Capture the cell that displays the provided text and extract its [x, y] central coordinate. 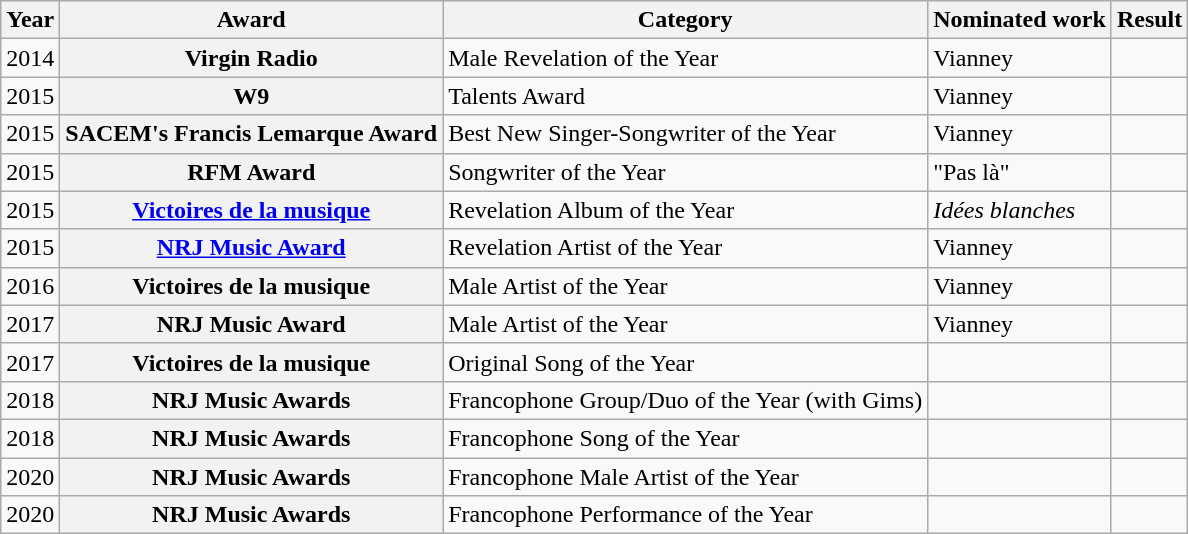
RFM Award [252, 172]
Francophone Group/Duo of the Year (with Gims) [686, 400]
"Pas là" [1020, 172]
Original Song of the Year [686, 362]
Award [252, 20]
Francophone Song of the Year [686, 438]
Result [1149, 20]
2014 [30, 58]
Best New Singer-Songwriter of the Year [686, 134]
Virgin Radio [252, 58]
Revelation Album of the Year [686, 210]
Year [30, 20]
2016 [30, 286]
Nominated work [1020, 20]
Male Revelation of the Year [686, 58]
Category [686, 20]
Talents Award [686, 96]
SACEM's Francis Lemarque Award [252, 134]
Francophone Performance of the Year [686, 515]
Francophone Male Artist of the Year [686, 477]
Idées blanches [1020, 210]
Revelation Artist of the Year [686, 248]
W9 [252, 96]
Songwriter of the Year [686, 172]
